Find where the given text appears and provide that cell's center as [X, Y] coordinate. 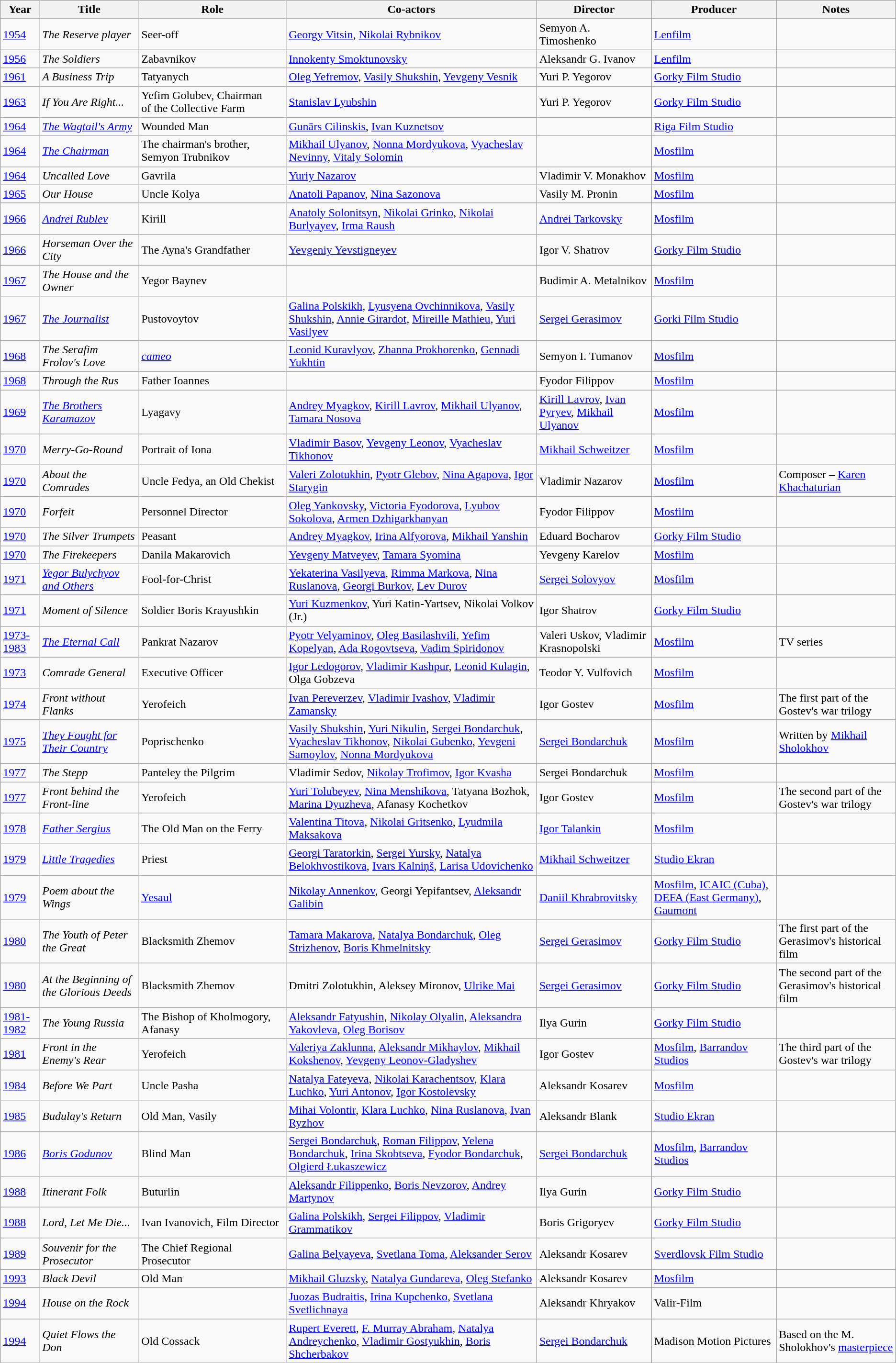
1973-1983 [20, 641]
Teodor Y. Vulfovich [594, 673]
Priest [213, 860]
Yuriy Nazarov [412, 176]
The first part of the Gostev's war trilogy [836, 704]
The Journalist [89, 319]
The Soldiers [89, 59]
Budulay's Return [89, 1116]
Andrey Myagkov, Kirill Lavrov, Mikhail Ulyanov, Tamara Nosova [412, 412]
Old Man [213, 1278]
Vladimir Nazarov [594, 480]
1969 [20, 412]
1974 [20, 704]
Aleksandr Fatyushin, Nikolay Olyalin, Aleksandra Yakovleva, Oleg Borisov [412, 1023]
Gorki Film Studio [714, 319]
House on the Rock [89, 1303]
Oleg Yefremov, Vasily Shukshin, Yevgeny Vesnik [412, 77]
Ivan Ivanovich, Film Director [213, 1222]
Merry-Go-Round [89, 450]
Valentina Titova, Nikolai Gritsenko, Lyudmila Maksakova [412, 829]
1985 [20, 1116]
Poem about the Wings [89, 897]
Aleksandr Blank [594, 1116]
Year [20, 10]
Buturlin [213, 1192]
Juozas Budraitis, Irina Kupchenko, Svetlana Svetlichnaya [412, 1303]
1965 [20, 194]
Role [213, 10]
Before We Part [89, 1085]
Producer [714, 10]
1963 [20, 101]
Boris Grigoryev [594, 1222]
Blind Man [213, 1154]
Panteley the Pilgrim [213, 772]
Yevgeniy Yevstigneyev [412, 250]
TV series [836, 641]
Eduard Bocharov [594, 536]
Personnel Director [213, 512]
Title [89, 10]
Galina Polskikh, Lyusyena Ovchinnikova, Vasily Shukshin, Annie Girardot, Mireille Mathieu, Yuri Vasilyev [412, 319]
About the Comrades [89, 480]
Danila Makarovich [213, 555]
Andrei Rublev [89, 218]
Aleksandr Khryakov [594, 1303]
Dmitri Zolotukhin, Aleksey Mironov, Ulrike Mai [412, 985]
Peasant [213, 536]
Igor V. Shatrov [594, 250]
Semyon I. Tumanov [594, 356]
The Chairman [89, 151]
Georgy Vitsin, Nikolai Rybnikov [412, 34]
The Silver Trumpets [89, 536]
Wounded Man [213, 126]
Aleksandr Filippenko, Boris Nevzorov, Andrey Martynov [412, 1192]
Uncalled Love [89, 176]
Uncle Fedya, an Old Chekist [213, 480]
Fool-for-Christ [213, 579]
Georgi Taratorkin, Sergei Yursky, Natalya Belokhvostikova, Ivars Kalniņš, Larisa Udovichenko [412, 860]
They Fought for Their Country [89, 741]
1993 [20, 1278]
Written by Mikhail Sholokhov [836, 741]
Old Man, Vasily [213, 1116]
Vasily Shukshin, Yuri Nikulin, Sergei Bondarchuk, Vyacheslav Tikhonov, Nikolai Gubenko, Yevgeni Samoylov, Nonna Mordyukova [412, 741]
Boris Godunov [89, 1154]
Souvenir for the Prosecutor [89, 1254]
The Brothers Karamazov [89, 412]
Galina Polskikh, Sergei Filippov, Vladimir Grammatikov [412, 1222]
1954 [20, 34]
1956 [20, 59]
Pyotr Velyaminov, Oleg Basilashvili, Yefim Kopelyan, Ada Rogovtseva, Vadim Spiridonov [412, 641]
Sverdlovsk Film Studio [714, 1254]
Uncle Pasha [213, 1085]
Tamara Makarova, Natalya Bondarchuk, Oleg Strizhenov, Boris Khmelnitsky [412, 941]
The Wagtail's Army [89, 126]
The Serafim Frolov's Love [89, 356]
Vladimir Basov, Yevgeny Leonov, Vyacheslav Tikhonov [412, 450]
The Bishop of Kholmogory, Afanasy [213, 1023]
Yuri Kuzmenkov, Yuri Katin-Yartsev, Nikolai Volkov (Jr.) [412, 611]
Valeri Uskov, Vladimir Krasnopolski [594, 641]
Pankrat Nazarov [213, 641]
Yegor Baynev [213, 280]
At the Beginning of the Glorious Deeds [89, 985]
Stanislav Lyubshin [412, 101]
Mikhail Ulyanov, Nonna Mordyukova, Vyacheslav Nevinny, Vitaly Solomin [412, 151]
Daniil Khrabrovitsky [594, 897]
The second part of the Gostev's war trilogy [836, 797]
Front without Flanks [89, 704]
Yesaul [213, 897]
Galina Belyayeva, Svetlana Toma, Aleksander Serov [412, 1254]
Ivan Pereverzev, Vladimir Ivashov, Vladimir Zamansky [412, 704]
Zabavnikov [213, 59]
Yevgeny Karelov [594, 555]
Valir-Film [714, 1303]
Vladimir Sedov, Nikolay Trofimov, Igor Kvasha [412, 772]
1989 [20, 1254]
1986 [20, 1154]
Igor Shatrov [594, 611]
Father Sergius [89, 829]
Tatyanych [213, 77]
Valeri Zolotukhin, Pyotr Glebov, Nina Agapova, Igor Starygin [412, 480]
The Firekeepers [89, 555]
Valeriya Zaklunna, Aleksandr Mikhaylov, Mikhail Kokshenov, Yevgeny Leonov-Gladyshev [412, 1054]
Yekaterina Vasilyeva, Rimma Markova, Nina Ruslanova, Georgi Burkov, Lev Durov [412, 579]
Igor Talankin [594, 829]
Poprischenko [213, 741]
The first part of the Gerasimov's historical film [836, 941]
Sergei Solovyov [594, 579]
Yevgeny Matveyev, Tamara Syomina [412, 555]
The chairman's brother, Semyon Trubnikov [213, 151]
The Ayna's Grandfather [213, 250]
Forfeit [89, 512]
Kirill Lavrov, Ivan Pyryev, Mikhail Ulyanov [594, 412]
Lord, Let Me Die... [89, 1222]
The Chief Regional Prosecutor [213, 1254]
1984 [20, 1085]
Co-actors [412, 10]
Front behind the Front-line [89, 797]
Gunārs Cilinskis, Ivan Kuznetsov [412, 126]
Portrait of Iona [213, 450]
Leonid Kuravlyov, Zhanna Prokhorenko, Gennadi Yukhtin [412, 356]
Aleksandr G. Ivanov [594, 59]
Vasily M. Pronin [594, 194]
Based on the M. Sholokhov's masterpiece [836, 1341]
The Old Man on the Ferry [213, 829]
Budimir A. Metalnikov [594, 280]
The House and the Owner [89, 280]
Uncle Kolya [213, 194]
The Young Russia [89, 1023]
1973 [20, 673]
Lyagavy [213, 412]
Sergei Bondarchuk, Roman Filippov, Yelena Bondarchuk, Irina Skobtseva, Fyodor Bondarchuk, Olgierd Łukaszewicz [412, 1154]
The Stepp [89, 772]
Father Ioannes [213, 381]
Vladimir V. Monakhov [594, 176]
Director [594, 10]
A Business Trip [89, 77]
The second part of the Gerasimov's historical film [836, 985]
Nikolay Annenkov, Georgi Yepifantsev, Aleksandr Galibin [412, 897]
Yefim Golubev, Chairman of the Collective Farm [213, 101]
1981-1982 [20, 1023]
Anatoly Solonitsyn, Nikolai Grinko, Nikolai Burlyayev, Irma Raush [412, 218]
Quiet Flows the Don [89, 1341]
Semyon A. Timoshenko [594, 34]
Rupert Everett, F. Murray Abraham, Natalya Andreychenko, Vladimir Gostyukhin, Boris Shcherbakov [412, 1341]
Seer-off [213, 34]
The Youth of Peter the Great [89, 941]
1981 [20, 1054]
Mihai Volontir, Klara Luchko, Nina Ruslanova, Ivan Ryzhov [412, 1116]
Andrey Myagkov, Irina Alfyorova, Mikhail Yanshin [412, 536]
The Reserve player [89, 34]
Our House [89, 194]
Executive Officer [213, 673]
Pustovoytov [213, 319]
The third part of the Gostev's war trilogy [836, 1054]
Natalya Fateyeva, Nikolai Karachentsov, Klara Luchko, Yuri Antonov, Igor Kostolevsky [412, 1085]
Black Devil [89, 1278]
cameo [213, 356]
Notes [836, 10]
If You Are Right... [89, 101]
Itinerant Folk [89, 1192]
Riga Film Studio [714, 126]
Mosfilm, ICAIC (Cuba), DEFA (East Germany), Gaumont [714, 897]
Igor Ledogorov, Vladimir Kashpur, Leonid Kulagin, Olga Gobzeva [412, 673]
Yegor Bulychyov and Others [89, 579]
1975 [20, 741]
Innokenty Smoktunovsky [412, 59]
Madison Motion Pictures [714, 1341]
Oleg Yankovsky, Victoria Fyodorova, Lyubov Sokolova, Armen Dzhigarkhanyan [412, 512]
Through the Rus [89, 381]
1961 [20, 77]
Old Cossack [213, 1341]
Kirill [213, 218]
Little Tragedies [89, 860]
Soldier Boris Krayushkin [213, 611]
Anatoli Papanov, Nina Sazonova [412, 194]
1978 [20, 829]
Andrei Tarkovsky [594, 218]
Front in the Enemy's Rear [89, 1054]
The Eternal Call [89, 641]
Gavrila [213, 176]
Horseman Over the City [89, 250]
Composer – Karen Khachaturian [836, 480]
Yuri Tolubeyev, Nina Menshikova, Tatyana Bozhok, Marina Dyuzheva, Afanasy Kochetkov [412, 797]
Mikhail Gluzsky, Natalya Gundareva, Oleg Stefanko [412, 1278]
Moment of Silence [89, 611]
Comrade General [89, 673]
